Find where the given text appears and provide that cell's center as (x, y) coordinate. 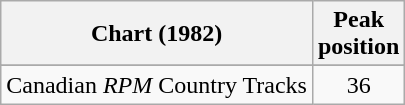
Peakposition (358, 34)
Canadian RPM Country Tracks (157, 85)
Chart (1982) (157, 34)
36 (358, 85)
